Search for the cell housing the specified text and yield its (x, y) center coordinate. 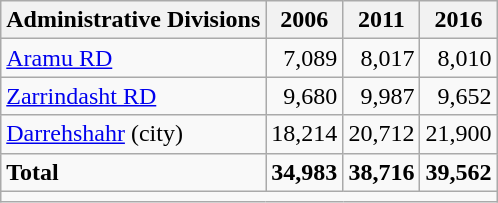
9,680 (304, 96)
7,089 (304, 58)
8,017 (382, 58)
20,712 (382, 134)
2006 (304, 20)
18,214 (304, 134)
38,716 (382, 172)
9,987 (382, 96)
Aramu RD (134, 58)
39,562 (458, 172)
2011 (382, 20)
21,900 (458, 134)
Administrative Divisions (134, 20)
8,010 (458, 58)
Total (134, 172)
2016 (458, 20)
Zarrindasht RD (134, 96)
34,983 (304, 172)
Darrehshahr (city) (134, 134)
9,652 (458, 96)
